Detect which cell encompasses the target text, then output its (X, Y) center coordinate. 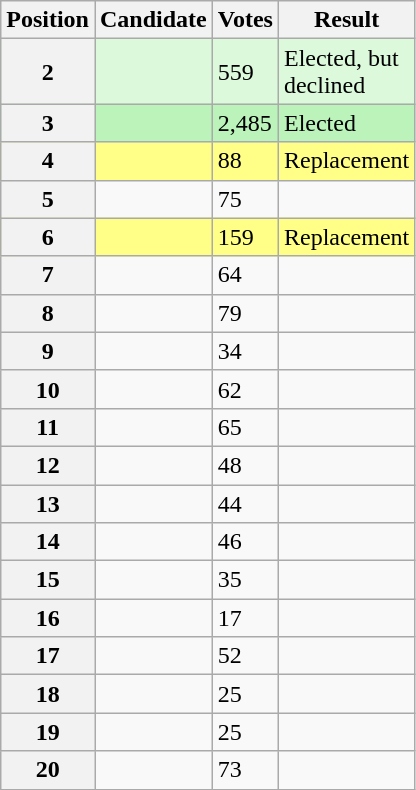
159 (245, 237)
19 (48, 732)
14 (48, 542)
6 (48, 237)
9 (48, 351)
Candidate (153, 20)
64 (245, 275)
8 (48, 313)
16 (48, 618)
75 (245, 199)
73 (245, 770)
48 (245, 465)
Result (346, 20)
7 (48, 275)
79 (245, 313)
12 (48, 465)
2 (48, 72)
Elected, butdeclined (346, 72)
Elected (346, 123)
5 (48, 199)
18 (48, 694)
3 (48, 123)
62 (245, 389)
Votes (245, 20)
10 (48, 389)
559 (245, 72)
52 (245, 656)
20 (48, 770)
2,485 (245, 123)
44 (245, 503)
Position (48, 20)
88 (245, 161)
65 (245, 427)
11 (48, 427)
46 (245, 542)
13 (48, 503)
34 (245, 351)
35 (245, 580)
15 (48, 580)
4 (48, 161)
